Scan for the cell matching the given text and deliver its [X, Y] coordinate at center. 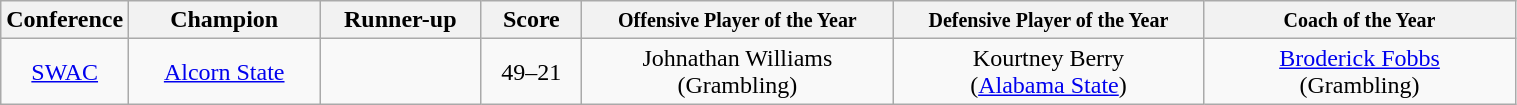
Kourtney Berry(Alabama State) [1048, 72]
Coach of the Year [1360, 20]
49–21 [532, 72]
Johnathan Williams(Grambling) [738, 72]
Broderick Fobbs(Grambling) [1360, 72]
Champion [224, 20]
Defensive Player of the Year [1048, 20]
Alcorn State [224, 72]
SWAC [65, 72]
Conference [65, 20]
Offensive Player of the Year [738, 20]
Score [532, 20]
Runner-up [400, 20]
